For the text-containing cell, return its midpoint in (x, y) coordinate format. 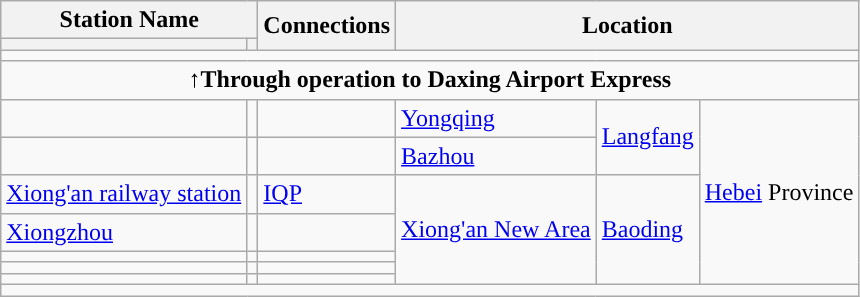
Langfang (648, 137)
Baoding (648, 230)
Station Name (130, 20)
Xiongzhou (124, 232)
Location (628, 26)
Xiong'an New Area (496, 230)
IQP (327, 194)
Bazhou (496, 156)
Connections (327, 26)
↑Through operation to Daxing Airport Express (430, 80)
Yongqing (496, 118)
Xiong'an railway station (124, 194)
Hebei Province (779, 192)
